Capture the cell that displays the provided text and extract its [X, Y] central coordinate. 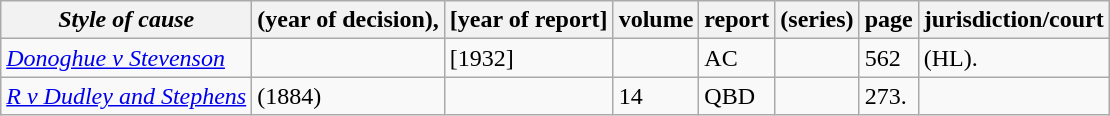
Donoghue v Stevenson [126, 58]
(HL). [1014, 58]
AC [737, 58]
273. [888, 96]
volume [656, 20]
[1932] [528, 58]
QBD [737, 96]
[year of report] [528, 20]
14 [656, 96]
report [737, 20]
R v Dudley and Stephens [126, 96]
(1884) [348, 96]
(series) [817, 20]
Style of cause [126, 20]
page [888, 20]
562 [888, 58]
jurisdiction/court [1014, 20]
(year of decision), [348, 20]
